Return (x, y) of the center of cell containing provided text 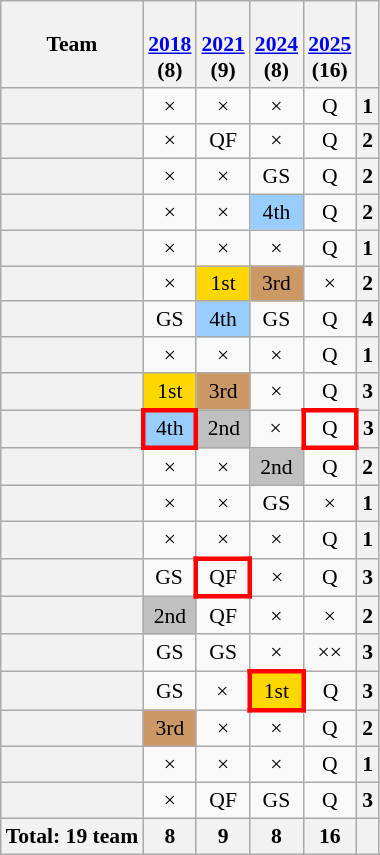
2024(8) (276, 44)
×× (330, 652)
Total: 19 team (72, 836)
2025(16) (330, 44)
2021(9) (222, 44)
9 (222, 836)
4 (367, 320)
2018(8) (170, 44)
Team (72, 44)
16 (330, 836)
